Return the (X, Y) coordinate for the center point of the cell that contains the specified text.  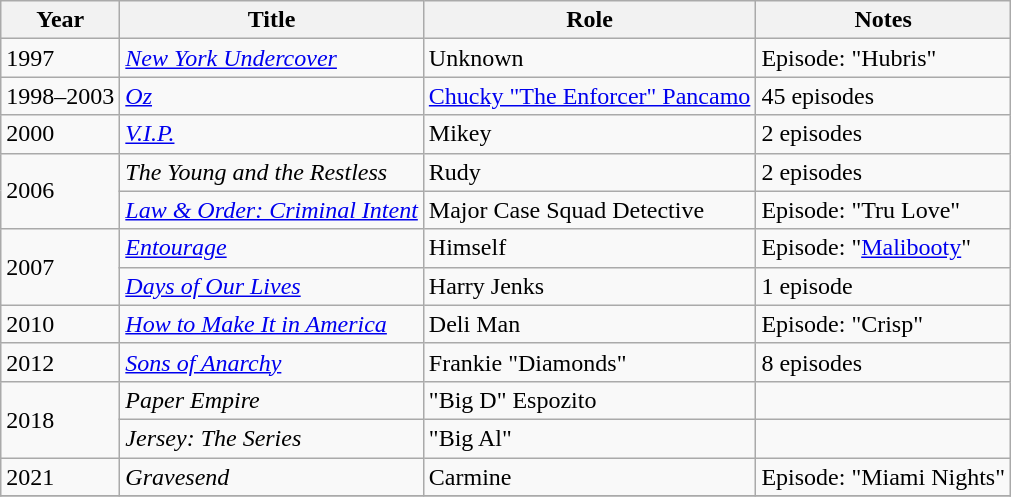
Major Case Squad Detective (590, 210)
"Big Al" (590, 438)
Himself (590, 248)
How to Make It in America (272, 324)
8 episodes (884, 362)
Paper Empire (272, 400)
Entourage (272, 248)
Law & Order: Criminal Intent (272, 210)
The Young and the Restless (272, 172)
Oz (272, 96)
Unknown (590, 58)
Mikey (590, 134)
Year (60, 20)
Rudy (590, 172)
Harry Jenks (590, 286)
Days of Our Lives (272, 286)
Episode: "Tru Love" (884, 210)
2021 (60, 477)
Gravesend (272, 477)
1998–2003 (60, 96)
Frankie "Diamonds" (590, 362)
2010 (60, 324)
Jersey: The Series (272, 438)
Notes (884, 20)
2018 (60, 419)
1997 (60, 58)
Title (272, 20)
2012 (60, 362)
2007 (60, 267)
Sons of Anarchy (272, 362)
Role (590, 20)
Episode: "Crisp" (884, 324)
Chucky "The Enforcer" Pancamo (590, 96)
1 episode (884, 286)
V.I.P. (272, 134)
New York Undercover (272, 58)
2000 (60, 134)
Carmine (590, 477)
2006 (60, 191)
Episode: "Miami Nights" (884, 477)
Episode: "Malibooty" (884, 248)
Episode: "Hubris" (884, 58)
45 episodes (884, 96)
Deli Man (590, 324)
"Big D" Espozito (590, 400)
